Search for the cell housing the specified text and yield its (X, Y) center coordinate. 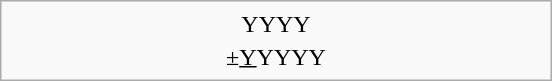
YYYY (276, 24)
±YYYYY (276, 57)
